Find where the given text appears and provide that cell's center as (X, Y) coordinate. 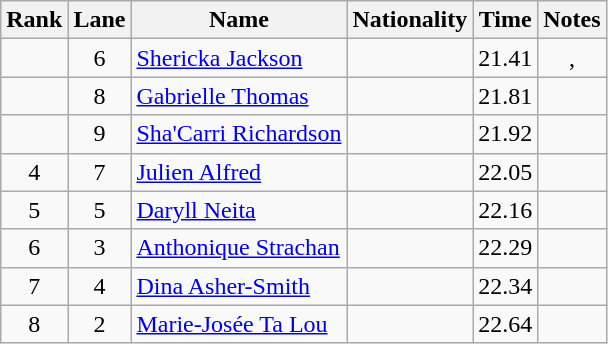
Julien Alfred (239, 172)
Daryll Neita (239, 210)
Dina Asher-Smith (239, 286)
Time (506, 20)
2 (100, 324)
22.29 (506, 248)
Name (239, 20)
21.81 (506, 96)
9 (100, 134)
Rank (34, 20)
Anthonique Strachan (239, 248)
Nationality (410, 20)
21.41 (506, 58)
22.64 (506, 324)
Sha'Carri Richardson (239, 134)
Notes (572, 20)
22.34 (506, 286)
Lane (100, 20)
, (572, 58)
Marie-Josée Ta Lou (239, 324)
3 (100, 248)
21.92 (506, 134)
22.05 (506, 172)
Shericka Jackson (239, 58)
22.16 (506, 210)
Gabrielle Thomas (239, 96)
